Determine the (X, Y) coordinate at the center of the cell enclosing the given text.  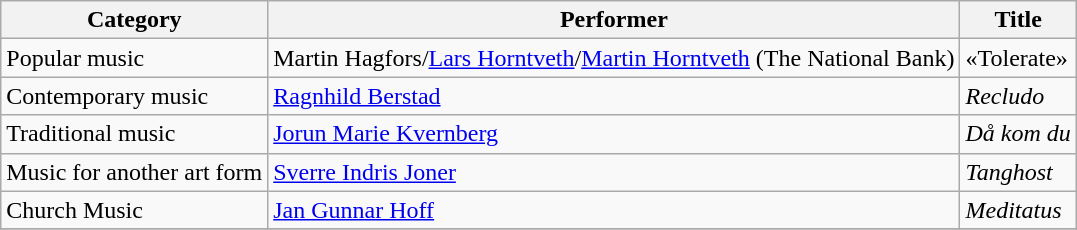
Tanghost (1018, 172)
Category (134, 20)
Martin Hagfors/Lars Horntveth/Martin Horntveth (The National Bank) (614, 58)
Jan Gunnar Hoff (614, 210)
Ragnhild Berstad (614, 96)
Meditatus (1018, 210)
Church Music (134, 210)
Då kom du (1018, 134)
«Tolerate» (1018, 58)
Contemporary music (134, 96)
Music for another art form (134, 172)
Popular music (134, 58)
Performer (614, 20)
Title (1018, 20)
Jorun Marie Kvernberg (614, 134)
Sverre Indris Joner (614, 172)
Traditional music (134, 134)
Recludo (1018, 96)
